Return [x, y] of the center of cell containing provided text 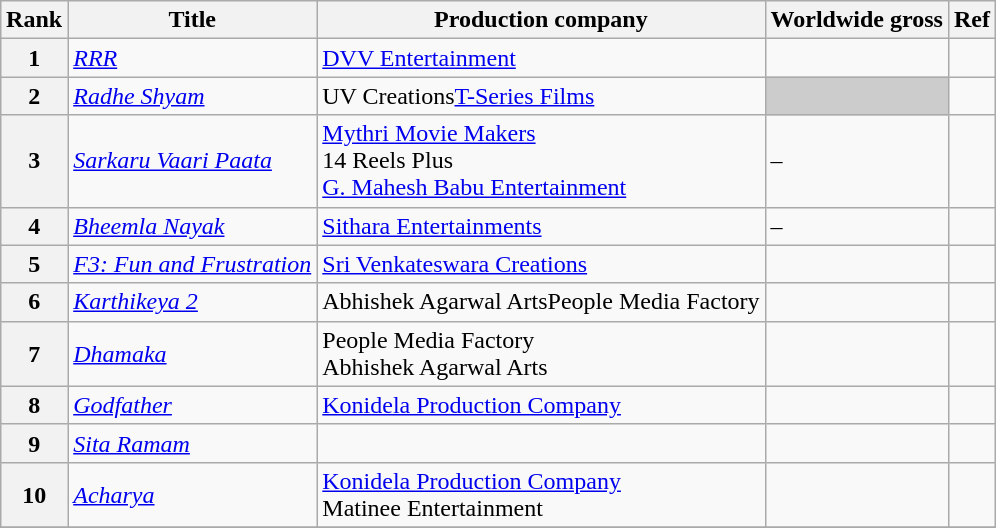
F3: Fun and Frustration [192, 264]
Production company [541, 20]
Sithara Entertainments [541, 226]
9 [34, 443]
Rank [34, 20]
7 [34, 354]
Ref [972, 20]
Sri Venkateswara Creations [541, 264]
Konidela Production CompanyMatinee Entertainment [541, 494]
DVV Entertainment [541, 58]
Karthikeya 2 [192, 302]
3 [34, 161]
1 [34, 58]
5 [34, 264]
Title [192, 20]
Abhishek Agarwal ArtsPeople Media Factory [541, 302]
Radhe Shyam [192, 96]
6 [34, 302]
8 [34, 405]
UV CreationsT-Series Films [541, 96]
Acharya [192, 494]
RRR [192, 58]
4 [34, 226]
Sarkaru Vaari Paata [192, 161]
Konidela Production Company [541, 405]
Dhamaka [192, 354]
Sita Ramam [192, 443]
Bheemla Nayak [192, 226]
10 [34, 494]
Worldwide gross [856, 20]
Godfather [192, 405]
Mythri Movie Makers14 Reels PlusG. Mahesh Babu Entertainment [541, 161]
People Media FactoryAbhishek Agarwal Arts [541, 354]
2 [34, 96]
